Provide the (x, y) coordinate of the cell's center where the given text is located.  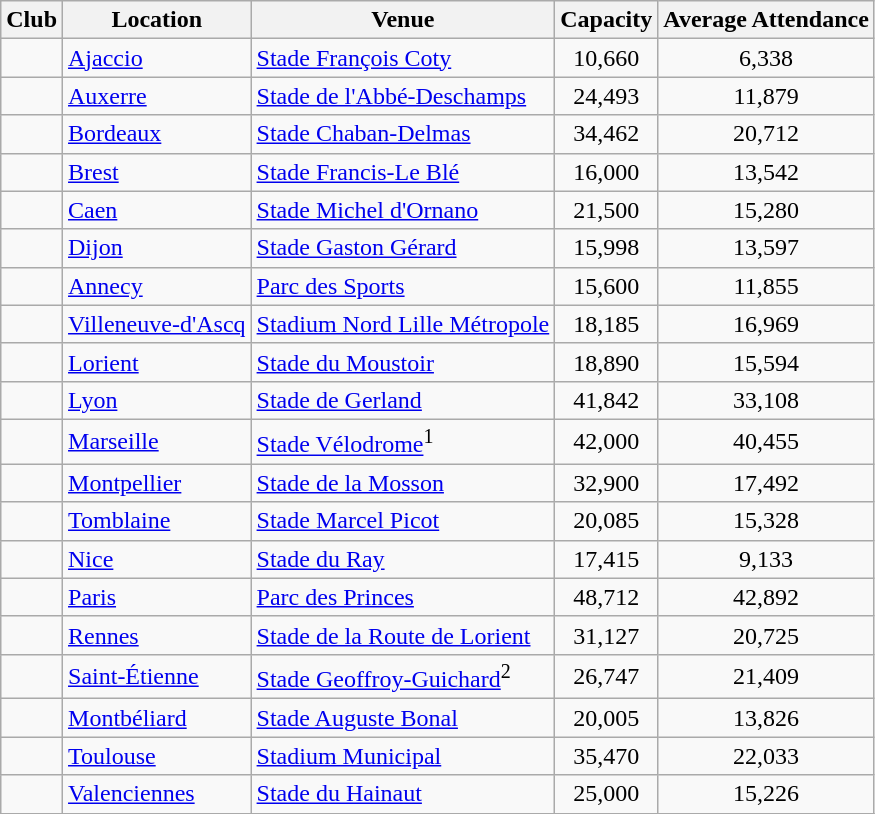
Saint-Étienne (158, 676)
Stade de Gerland (403, 400)
Stade du Hainaut (403, 794)
Stade Marcel Picot (403, 521)
20,005 (606, 718)
15,280 (766, 210)
Toulouse (158, 756)
Parc des Sports (403, 286)
Auxerre (158, 96)
Villeneuve-d'Ascq (158, 324)
Location (158, 20)
21,500 (606, 210)
17,492 (766, 483)
33,108 (766, 400)
18,890 (606, 362)
26,747 (606, 676)
Montbéliard (158, 718)
Montpellier (158, 483)
Nice (158, 559)
11,855 (766, 286)
20,085 (606, 521)
Parc des Princes (403, 597)
24,493 (606, 96)
16,969 (766, 324)
Stade Michel d'Ornano (403, 210)
Club (32, 20)
10,660 (606, 58)
18,185 (606, 324)
Stade du Ray (403, 559)
Brest (158, 172)
Paris (158, 597)
13,597 (766, 248)
Stade Chaban-Delmas (403, 134)
Tomblaine (158, 521)
Lyon (158, 400)
Stade du Moustoir (403, 362)
Rennes (158, 635)
Lorient (158, 362)
32,900 (606, 483)
Venue (403, 20)
42,000 (606, 442)
11,879 (766, 96)
20,725 (766, 635)
Stade Gaston Gérard (403, 248)
6,338 (766, 58)
9,133 (766, 559)
16,000 (606, 172)
35,470 (606, 756)
13,826 (766, 718)
15,998 (606, 248)
34,462 (606, 134)
21,409 (766, 676)
42,892 (766, 597)
Stade de la Route de Lorient (403, 635)
41,842 (606, 400)
Ajaccio (158, 58)
Annecy (158, 286)
31,127 (606, 635)
48,712 (606, 597)
15,600 (606, 286)
20,712 (766, 134)
Stade François Coty (403, 58)
13,542 (766, 172)
15,328 (766, 521)
Stade Francis-Le Blé (403, 172)
Capacity (606, 20)
40,455 (766, 442)
Average Attendance (766, 20)
Valenciennes (158, 794)
Marseille (158, 442)
Stade Auguste Bonal (403, 718)
Stade de l'Abbé-Deschamps (403, 96)
15,594 (766, 362)
15,226 (766, 794)
Stadium Municipal (403, 756)
17,415 (606, 559)
25,000 (606, 794)
Caen (158, 210)
22,033 (766, 756)
Dijon (158, 248)
Stade Vélodrome1 (403, 442)
Stadium Nord Lille Métropole (403, 324)
Stade de la Mosson (403, 483)
Bordeaux (158, 134)
Stade Geoffroy-Guichard2 (403, 676)
